Identify which cell holds the provided text, then report its [X, Y] central coordinate. 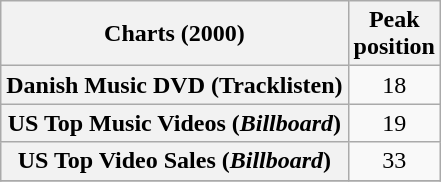
Charts (2000) [174, 34]
19 [394, 123]
US Top Music Videos (Billboard) [174, 123]
33 [394, 161]
US Top Video Sales (Billboard) [174, 161]
Danish Music DVD (Tracklisten) [174, 85]
18 [394, 85]
Peakposition [394, 34]
